Capture the cell that displays the provided text and extract its (x, y) central coordinate. 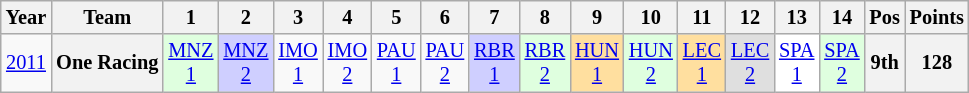
Points (937, 17)
9 (597, 17)
HUN2 (651, 63)
PAU2 (446, 63)
11 (702, 17)
IMO2 (348, 63)
MNZ2 (246, 63)
10 (651, 17)
5 (396, 17)
4 (348, 17)
RBR1 (494, 63)
RBR2 (545, 63)
8 (545, 17)
128 (937, 63)
2011 (26, 63)
Team (107, 17)
LEC1 (702, 63)
3 (298, 17)
IMO1 (298, 63)
LEC2 (750, 63)
6 (446, 17)
7 (494, 17)
SPA2 (842, 63)
PAU1 (396, 63)
2 (246, 17)
Pos (885, 17)
1 (190, 17)
One Racing (107, 63)
9th (885, 63)
SPA1 (796, 63)
14 (842, 17)
12 (750, 17)
HUN1 (597, 63)
Year (26, 17)
13 (796, 17)
MNZ1 (190, 63)
